Search for the cell housing the specified text and yield its [x, y] center coordinate. 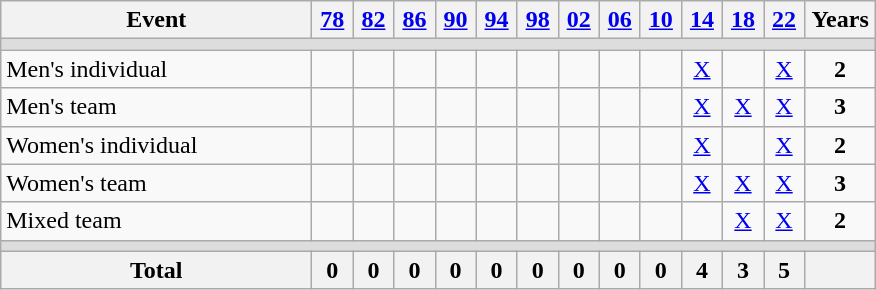
14 [702, 20]
78 [332, 20]
Mixed team [156, 221]
Years [840, 20]
Event [156, 20]
94 [496, 20]
Total [156, 270]
Men's team [156, 107]
90 [456, 20]
Men's individual [156, 69]
Women's individual [156, 145]
06 [620, 20]
02 [578, 20]
82 [374, 20]
18 [742, 20]
22 [784, 20]
5 [784, 270]
10 [660, 20]
4 [702, 270]
98 [538, 20]
86 [414, 20]
Women's team [156, 183]
